Provide the (X, Y) coordinate of the cell's center where the given text is located.  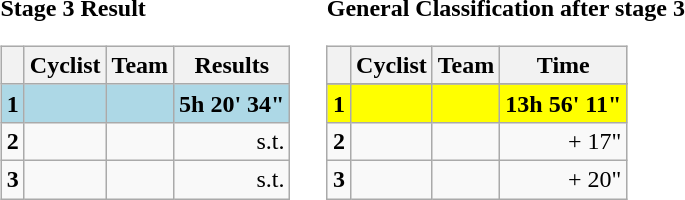
5h 20' 34" (232, 103)
+ 20" (564, 179)
+ 17" (564, 141)
Results (232, 65)
13h 56' 11" (564, 103)
Time (564, 65)
